From the cell containing the given text, extract its center point as [X, Y] coordinate. 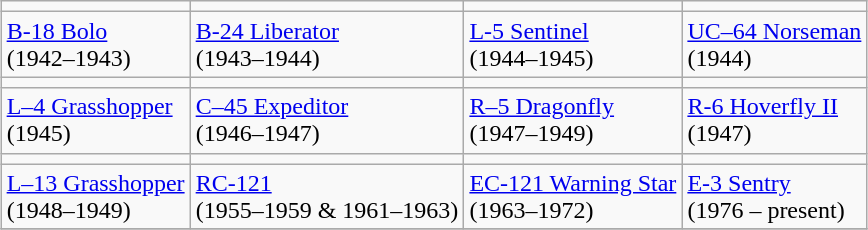
L–4 Grasshopper(1945) [96, 120]
L–13 Grasshopper(1948–1949) [96, 196]
R–5 Dragonfly(1947–1949) [573, 120]
L-5 Sentinel(1944–1945) [573, 44]
E-3 Sentry(1976 – present) [774, 196]
R-6 Hoverfly II(1947) [774, 120]
C–45 Expeditor(1946–1947) [327, 120]
UC–64 Norseman(1944) [774, 44]
EC-121 Warning Star(1963–1972) [573, 196]
B-18 Bolo(1942–1943) [96, 44]
B-24 Liberator(1943–1944) [327, 44]
RC-121(1955–1959 & 1961–1963) [327, 196]
